Locate the cell with the specified text and output its [x, y] center coordinate. 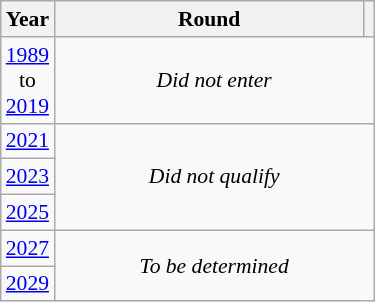
Did not qualify [214, 176]
2023 [28, 177]
To be determined [214, 266]
1989to2019 [28, 80]
2021 [28, 141]
Year [28, 19]
Round [209, 19]
2027 [28, 248]
2029 [28, 284]
2025 [28, 213]
Did not enter [214, 80]
